Return (x, y) of the center of cell containing provided text 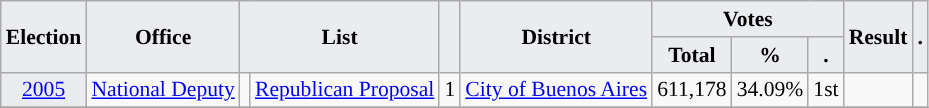
Office (162, 36)
District (556, 36)
1 (450, 90)
34.09% (770, 90)
Votes (748, 19)
Result (878, 36)
% (770, 55)
Republican Proposal (344, 90)
611,178 (692, 90)
2005 (44, 90)
1st (826, 90)
Election (44, 36)
Total (692, 55)
National Deputy (162, 90)
List (340, 36)
City of Buenos Aires (556, 90)
